Provide the (X, Y) coordinate of the cell's center where the given text is located.  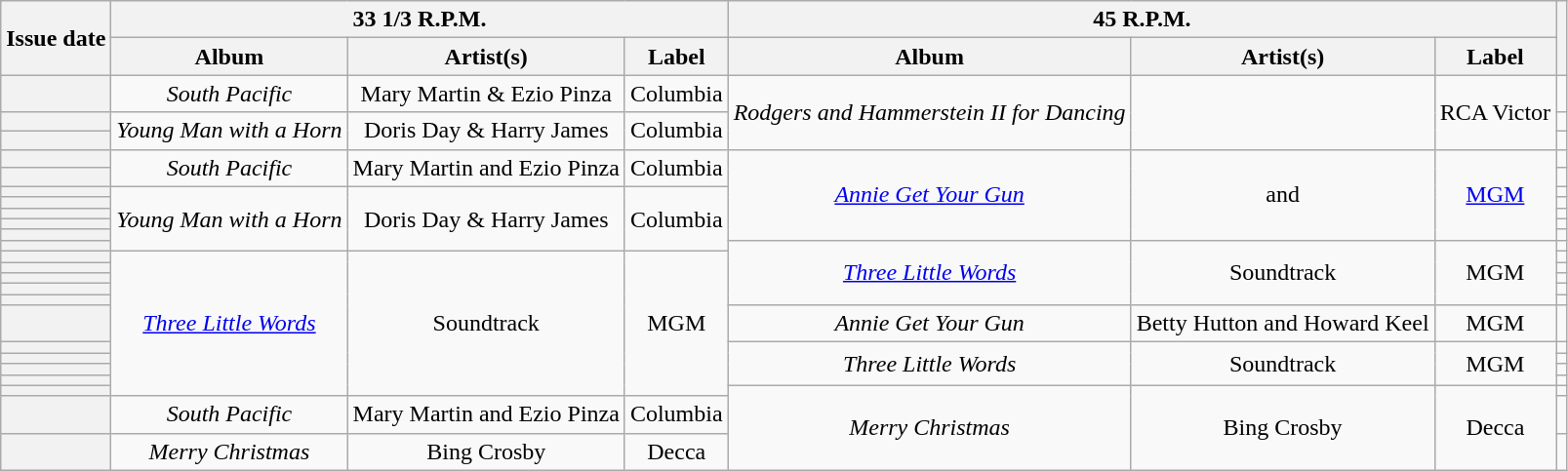
Mary Martin & Ezio Pinza (486, 94)
Betty Hutton and Howard Keel (1282, 324)
Rodgers and Hammerstein II for Dancing (929, 112)
Issue date (57, 38)
33 1/3 R.P.M. (420, 20)
RCA Victor (1495, 112)
45 R.P.M. (1142, 20)
and (1282, 195)
